Pinpoint the cell where the given text exists, returning its [X, Y] midpoint coordinate. 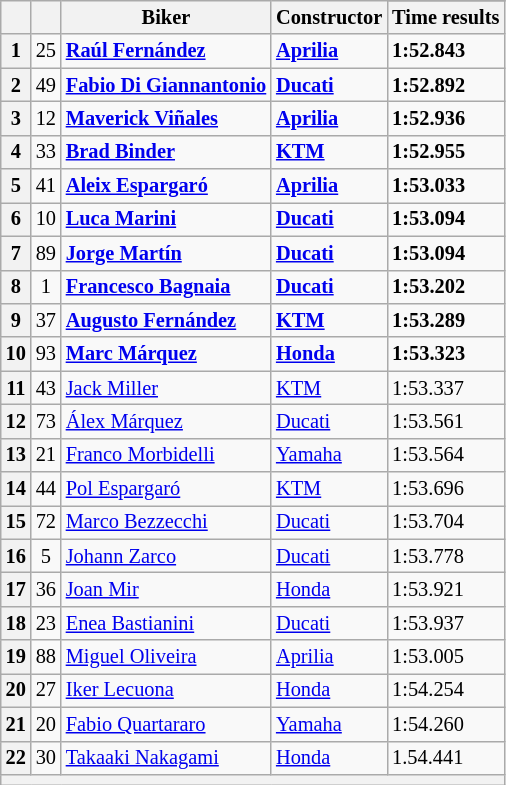
11 [16, 388]
13 [16, 455]
Marco Bezzecchi [166, 522]
33 [46, 152]
1:53.337 [446, 388]
1:54.254 [446, 690]
1:52.936 [446, 118]
89 [46, 253]
14 [16, 489]
7 [16, 253]
Iker Lecuona [166, 690]
6 [16, 219]
41 [46, 186]
1:53.005 [446, 657]
18 [16, 623]
Augusto Fernández [166, 320]
Pol Espargaró [166, 489]
44 [46, 489]
4 [16, 152]
72 [46, 522]
16 [16, 556]
25 [46, 51]
36 [46, 589]
1:53.289 [446, 320]
17 [16, 589]
22 [16, 758]
Raúl Fernández [166, 51]
Brad Binder [166, 152]
Takaaki Nakagami [166, 758]
1:53.561 [446, 421]
Marc Márquez [166, 354]
Franco Morbidelli [166, 455]
Johann Zarco [166, 556]
73 [46, 421]
Jack Miller [166, 388]
Joan Mir [166, 589]
1:53.921 [446, 589]
1:52.955 [446, 152]
Time results [446, 17]
1:53.696 [446, 489]
1:53.202 [446, 287]
1:53.704 [446, 522]
1.54.441 [446, 758]
1:52.892 [446, 85]
1:53.564 [446, 455]
1:54.260 [446, 724]
Miguel Oliveira [166, 657]
1:53.323 [446, 354]
37 [46, 320]
Luca Marini [166, 219]
19 [16, 657]
Francesco Bagnaia [166, 287]
1:53.033 [446, 186]
9 [16, 320]
49 [46, 85]
Álex Márquez [166, 421]
43 [46, 388]
15 [16, 522]
Enea Bastianini [166, 623]
Fabio Quartararo [166, 724]
1:53.937 [446, 623]
Constructor [329, 17]
27 [46, 690]
Fabio Di Giannantonio [166, 85]
1:52.843 [446, 51]
Aleix Espargaró [166, 186]
2 [16, 85]
23 [46, 623]
88 [46, 657]
93 [46, 354]
3 [16, 118]
Jorge Martín [166, 253]
Biker [166, 17]
8 [16, 287]
30 [46, 758]
1:53.778 [446, 556]
Maverick Viñales [166, 118]
